Locate the cell with the specified text and output its [X, Y] center coordinate. 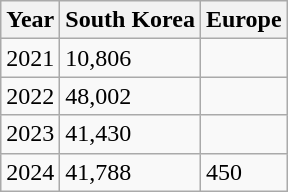
450 [244, 172]
41,788 [130, 172]
10,806 [130, 58]
South Korea [130, 20]
Year [30, 20]
2022 [30, 96]
48,002 [130, 96]
Europe [244, 20]
2024 [30, 172]
2023 [30, 134]
2021 [30, 58]
41,430 [130, 134]
